Return the [X, Y] coordinate for the center point of the cell that contains the specified text.  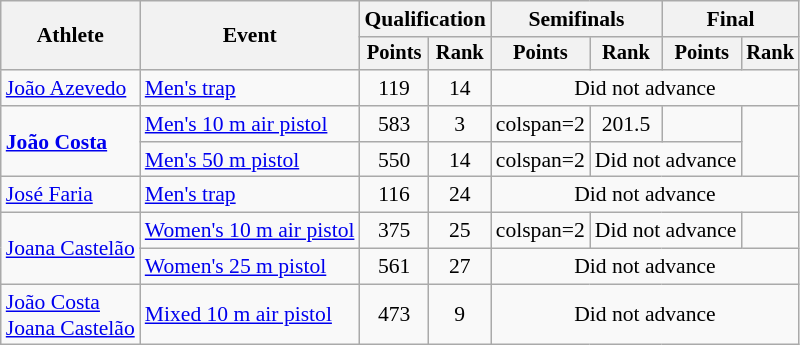
João CostaJoana Castelão [70, 314]
Women's 10 m air pistol [250, 231]
375 [394, 231]
27 [460, 267]
3 [460, 124]
473 [394, 314]
José Faria [70, 195]
25 [460, 231]
Mixed 10 m air pistol [250, 314]
Athlete [70, 36]
Qualification [424, 19]
Men's 10 m air pistol [250, 124]
116 [394, 195]
583 [394, 124]
Joana Castelão [70, 248]
João Costa [70, 142]
João Azevedo [70, 88]
9 [460, 314]
Women's 25 m pistol [250, 267]
550 [394, 160]
Semifinals [576, 19]
Men's 50 m pistol [250, 160]
Final [730, 19]
Event [250, 36]
201.5 [626, 124]
561 [394, 267]
119 [394, 88]
24 [460, 195]
